Capture the cell that displays the provided text and extract its (x, y) central coordinate. 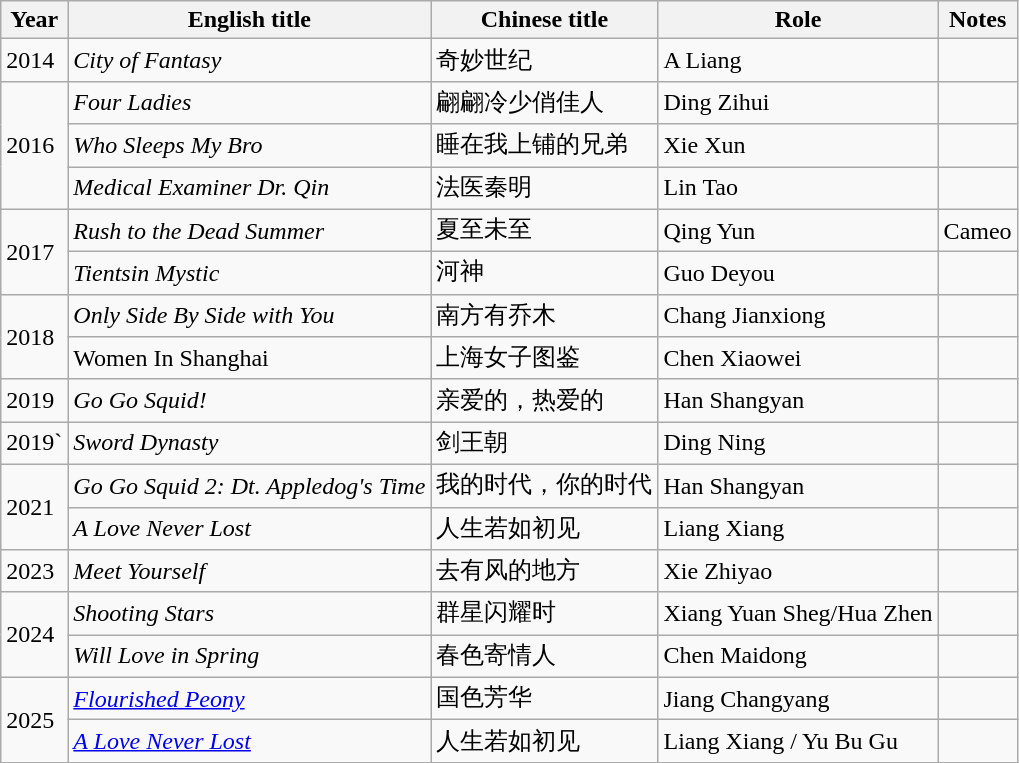
Women In Shanghai (250, 358)
Go Go Squid! (250, 400)
Xie Zhiyao (798, 572)
剑王朝 (544, 444)
群星闪耀时 (544, 614)
Role (798, 20)
南方有乔木 (544, 316)
Chen Maidong (798, 656)
Jiang Changyang (798, 698)
Go Go Squid 2: Dt. Appledog's Time (250, 486)
国色芳华 (544, 698)
Shooting Stars (250, 614)
Will Love in Spring (250, 656)
City of Fantasy (250, 60)
Xie Xun (798, 146)
Ding Zihui (798, 102)
睡在我上铺的兄弟 (544, 146)
2014 (34, 60)
English title (250, 20)
Medical Examiner Dr. Qin (250, 188)
奇妙世纪 (544, 60)
法医秦明 (544, 188)
Notes (978, 20)
2021 (34, 506)
Meet Yourself (250, 572)
Four Ladies (250, 102)
2019 (34, 400)
2025 (34, 720)
Qing Yun (798, 230)
2023 (34, 572)
Chen Xiaowei (798, 358)
Rush to the Dead Summer (250, 230)
A Liang (798, 60)
亲爱的，热爱的 (544, 400)
Tientsin Mystic (250, 274)
Who Sleeps My Bro (250, 146)
上海女子图鉴 (544, 358)
Liang Xiang (798, 528)
Only Side By Side with You (250, 316)
Guo Deyou (798, 274)
2018 (34, 336)
Cameo (978, 230)
夏至未至 (544, 230)
2024 (34, 634)
去有风的地方 (544, 572)
2019` (34, 444)
Flourished Peony (250, 698)
Xiang Yuan Sheg/Hua Zhen (798, 614)
Chinese title (544, 20)
Liang Xiang / Yu Bu Gu (798, 742)
Year (34, 20)
河神 (544, 274)
Ding Ning (798, 444)
我的时代，你的时代 (544, 486)
春色寄情人 (544, 656)
Lin Tao (798, 188)
Sword Dynasty (250, 444)
2017 (34, 252)
2016 (34, 145)
Chang Jianxiong (798, 316)
翩翩冷少俏佳人 (544, 102)
